Output the [X, Y] coordinate of the center of the cell containing the given text.  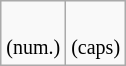
(caps) [96, 34]
(num.) [34, 34]
